Find where the given text appears and provide that cell's center as [x, y] coordinate. 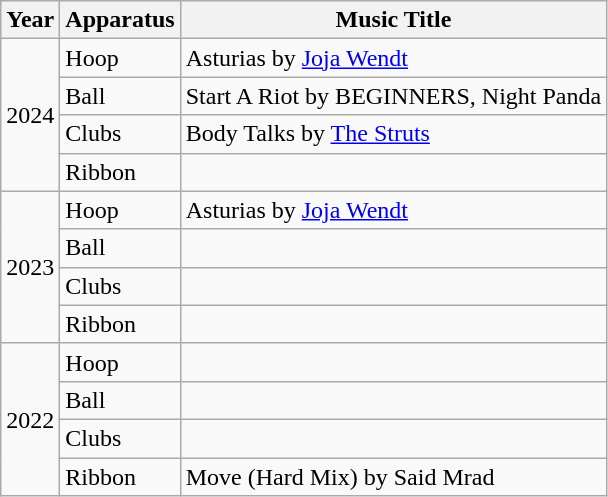
2024 [30, 115]
Apparatus [120, 20]
Music Title [393, 20]
Move (Hard Mix) by Said Mrad [393, 477]
2022 [30, 419]
Year [30, 20]
Start A Riot by BEGINNERS, Night Panda [393, 96]
2023 [30, 267]
Body Talks by The Struts [393, 134]
